From the cell containing the given text, extract its center point as (X, Y) coordinate. 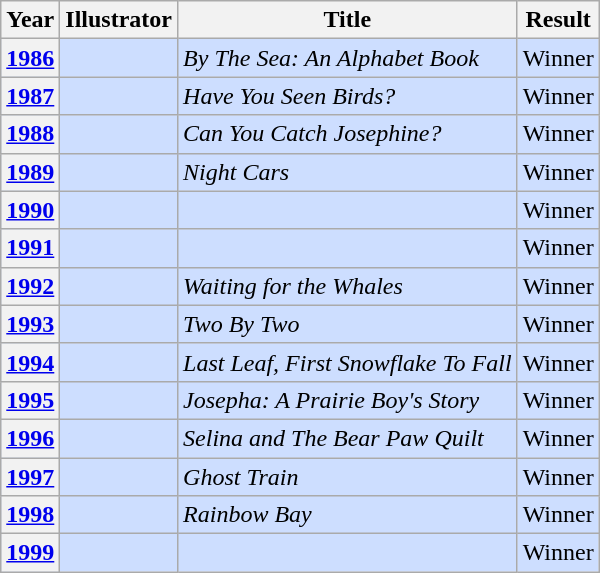
1998 (30, 515)
Ghost Train (348, 477)
1986 (30, 58)
Title (348, 20)
1990 (30, 210)
1996 (30, 438)
Can You Catch Josephine? (348, 134)
Josepha: A Prairie Boy's Story (348, 400)
1987 (30, 96)
1995 (30, 400)
Year (30, 20)
Waiting for the Whales (348, 286)
Result (558, 20)
Two By Two (348, 324)
1992 (30, 286)
Have You Seen Birds? (348, 96)
1999 (30, 553)
1994 (30, 362)
1989 (30, 172)
Rainbow Bay (348, 515)
1988 (30, 134)
Illustrator (119, 20)
Selina and The Bear Paw Quilt (348, 438)
Night Cars (348, 172)
By The Sea: An Alphabet Book (348, 58)
1997 (30, 477)
1993 (30, 324)
1991 (30, 248)
Last Leaf, First Snowflake To Fall (348, 362)
